Search for the cell housing the specified text and yield its (X, Y) center coordinate. 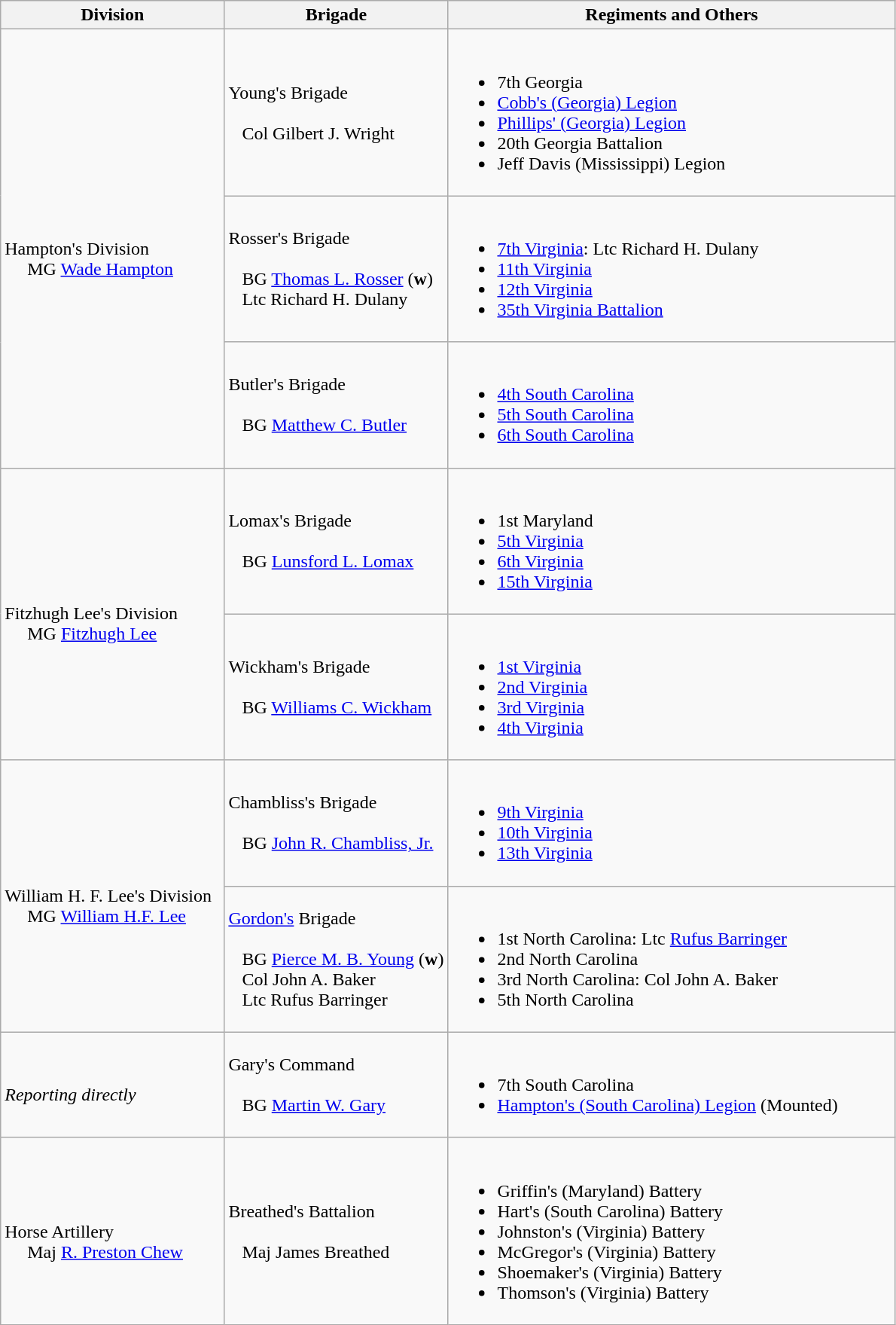
Lomax's Brigade BG Lunsford L. Lomax (336, 541)
Reporting directly (113, 1085)
Regiments and Others (672, 15)
Breathed's Battalion Maj James Breathed (336, 1231)
William H. F. Lee's Division MG William H.F. Lee (113, 896)
1st North Carolina: Ltc Rufus Barringer2nd North Carolina3rd North Carolina: Col John A. Baker5th North Carolina (672, 959)
7th South CarolinaHampton's (South Carolina) Legion (Mounted) (672, 1085)
Horse Artillery Maj R. Preston Chew (113, 1231)
Chambliss's Brigade BG John R. Chambliss, Jr. (336, 823)
Gary's Command BG Martin W. Gary (336, 1085)
7th GeorgiaCobb's (Georgia) LegionPhillips' (Georgia) Legion20th Georgia BattalionJeff Davis (Mississippi) Legion (672, 113)
Fitzhugh Lee's Division MG Fitzhugh Lee (113, 614)
Butler's Brigade BG Matthew C. Butler (336, 405)
7th Virginia: Ltc Richard H. Dulany11th Virginia12th Virginia35th Virginia Battalion (672, 269)
Young's Brigade Col Gilbert J. Wright (336, 113)
Gordon's Brigade BG Pierce M. B. Young (w) Col John A. Baker Ltc Rufus Barringer (336, 959)
Wickham's Brigade BG Williams C. Wickham (336, 687)
Division (113, 15)
9th Virginia10th Virginia13th Virginia (672, 823)
Rosser's Brigade BG Thomas L. Rosser (w) Ltc Richard H. Dulany (336, 269)
4th South Carolina5th South Carolina6th South Carolina (672, 405)
1st Virginia2nd Virginia3rd Virginia4th Virginia (672, 687)
Brigade (336, 15)
Hampton's Division MG Wade Hampton (113, 249)
1st Maryland5th Virginia6th Virginia15th Virginia (672, 541)
